From the cell containing the given text, extract its center point as [x, y] coordinate. 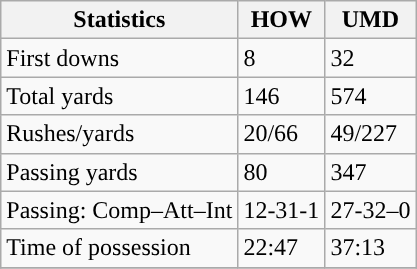
20/66 [282, 134]
347 [370, 172]
Passing yards [120, 172]
22:47 [282, 248]
Rushes/yards [120, 134]
32 [370, 58]
8 [282, 58]
Total yards [120, 96]
49/227 [370, 134]
First downs [120, 58]
Time of possession [120, 248]
27-32–0 [370, 210]
80 [282, 172]
UMD [370, 20]
Passing: Comp–Att–Int [120, 210]
12-31-1 [282, 210]
Statistics [120, 20]
146 [282, 96]
574 [370, 96]
37:13 [370, 248]
HOW [282, 20]
